Locate the cell with the specified text and output its [x, y] center coordinate. 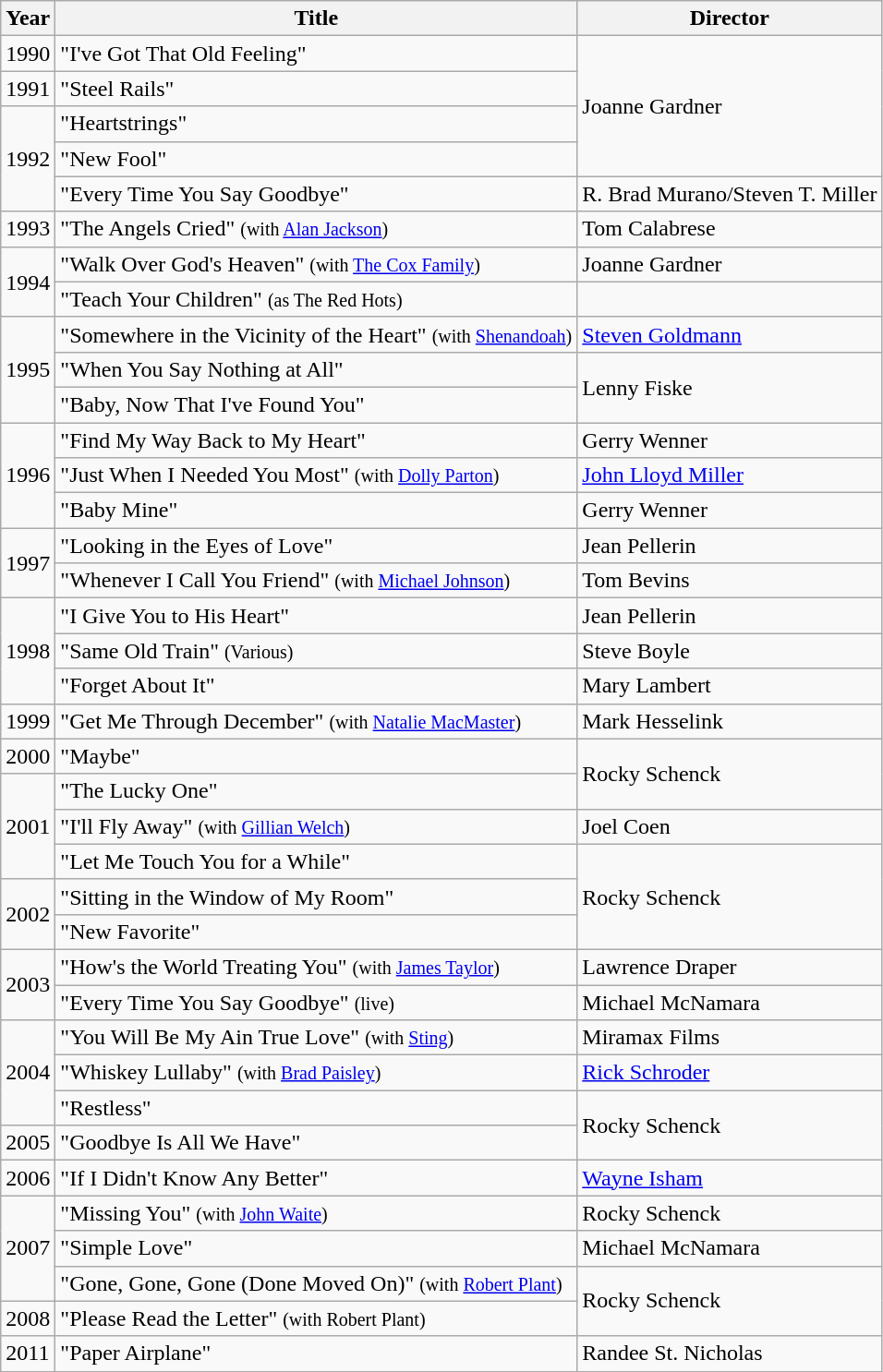
Miramax Films [730, 1038]
John Lloyd Miller [730, 475]
1996 [28, 475]
"You Will Be My Ain True Love" (with Sting) [316, 1038]
Tom Calabrese [730, 229]
"How's the World Treating You" (with James Taylor) [316, 967]
"Baby Mine" [316, 511]
1998 [28, 651]
2011 [28, 1354]
1994 [28, 282]
Title [316, 18]
Wayne Isham [730, 1178]
"Whenever I Call You Friend" (with Michael Johnson) [316, 581]
"Teach Your Children" (as The Red Hots) [316, 299]
2006 [28, 1178]
"Baby, Now That I've Found You" [316, 404]
"Same Old Train" (Various) [316, 651]
"Simple Love" [316, 1248]
Director [730, 18]
"Looking in the Eyes of Love" [316, 546]
2002 [28, 914]
Year [28, 18]
"I've Got That Old Feeling" [316, 54]
"Restless" [316, 1108]
"Steel Rails" [316, 89]
"I Give You to His Heart" [316, 616]
"The Angels Cried" (with Alan Jackson) [316, 229]
1999 [28, 721]
1992 [28, 159]
"Missing You" (with John Waite) [316, 1213]
Randee St. Nicholas [730, 1354]
Rick Schroder [730, 1073]
"I'll Fly Away" (with Gillian Welch) [316, 826]
"Somewhere in the Vicinity of the Heart" (with Shenandoah) [316, 334]
1991 [28, 89]
"Forget About It" [316, 686]
"Paper Airplane" [316, 1354]
"New Favorite" [316, 932]
"Every Time You Say Goodbye" [316, 194]
"When You Say Nothing at All" [316, 369]
"Gone, Gone, Gone (Done Moved On)" (with Robert Plant) [316, 1283]
Lenny Fiske [730, 387]
Steven Goldmann [730, 334]
Lawrence Draper [730, 967]
2000 [28, 756]
2005 [28, 1143]
"Please Read the Letter" (with Robert Plant) [316, 1318]
"Walk Over God's Heaven" (with The Cox Family) [316, 264]
Steve Boyle [730, 651]
1995 [28, 369]
Joel Coen [730, 826]
Mark Hesselink [730, 721]
1990 [28, 54]
1997 [28, 563]
Tom Bevins [730, 581]
"Just When I Needed You Most" (with Dolly Parton) [316, 475]
"Heartstrings" [316, 124]
R. Brad Murano/Steven T. Miller [730, 194]
2003 [28, 984]
1993 [28, 229]
"Goodbye Is All We Have" [316, 1143]
Mary Lambert [730, 686]
"The Lucky One" [316, 791]
"Whiskey Lullaby" (with Brad Paisley) [316, 1073]
2007 [28, 1248]
"Sitting in the Window of My Room" [316, 897]
"Find My Way Back to My Heart" [316, 440]
"Get Me Through December" (with Natalie MacMaster) [316, 721]
"If I Didn't Know Any Better" [316, 1178]
"Let Me Touch You for a While" [316, 861]
"Every Time You Say Goodbye" (live) [316, 1002]
2004 [28, 1073]
2001 [28, 826]
2008 [28, 1318]
"New Fool" [316, 159]
"Maybe" [316, 756]
